Locate the cell with the specified text and output its (x, y) center coordinate. 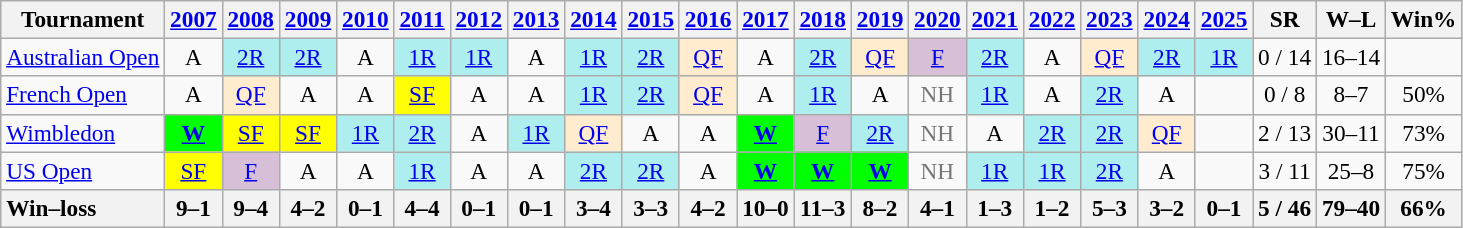
2017 (766, 19)
2011 (422, 19)
8–2 (880, 208)
2009 (308, 19)
8–7 (1350, 95)
10–0 (766, 208)
0 / 14 (1285, 57)
2015 (650, 19)
50% (1423, 95)
Win% (1423, 19)
Tournament (83, 19)
W–L (1350, 19)
5 / 46 (1285, 208)
2021 (994, 19)
Wimbledon (83, 133)
Australian Open (83, 57)
2022 (1052, 19)
5–3 (1110, 208)
9–4 (250, 208)
3–3 (650, 208)
2014 (594, 19)
2010 (366, 19)
2012 (478, 19)
0 / 8 (1285, 95)
3 / 11 (1285, 170)
79–40 (1350, 208)
1–2 (1052, 208)
US Open (83, 170)
2013 (536, 19)
French Open (83, 95)
2018 (822, 19)
25–8 (1350, 170)
75% (1423, 170)
16–14 (1350, 57)
2016 (708, 19)
3–2 (1166, 208)
2019 (880, 19)
66% (1423, 208)
30–11 (1350, 133)
2020 (938, 19)
SR (1285, 19)
73% (1423, 133)
11–3 (822, 208)
2 / 13 (1285, 133)
4–1 (938, 208)
2023 (1110, 19)
3–4 (594, 208)
Win–loss (83, 208)
9–1 (194, 208)
2007 (194, 19)
2024 (1166, 19)
4–4 (422, 208)
2025 (1224, 19)
2008 (250, 19)
1–3 (994, 208)
